Provide the [X, Y] coordinate of the cell's center where the given text is located.  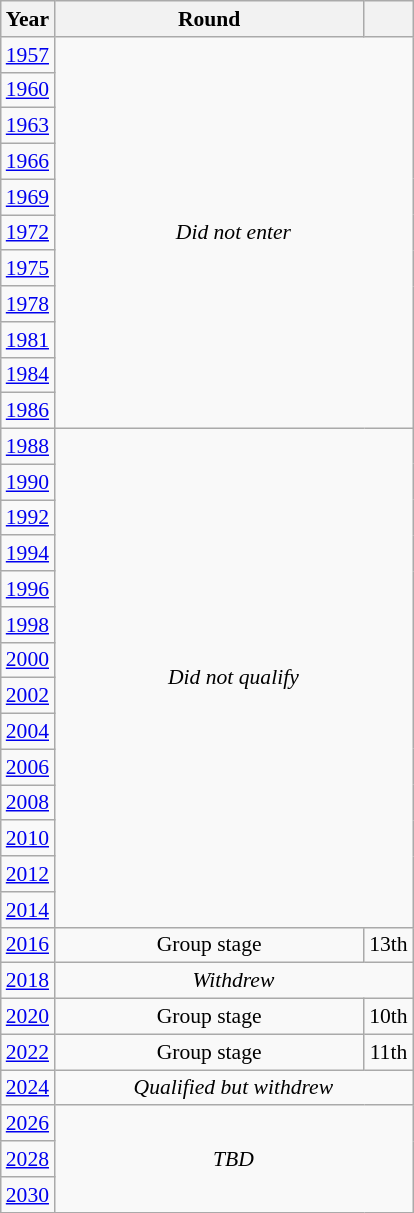
Round [209, 19]
1998 [28, 625]
10th [388, 1017]
2006 [28, 767]
1957 [28, 55]
1972 [28, 233]
1992 [28, 518]
1975 [28, 269]
2016 [28, 945]
2008 [28, 803]
2026 [28, 1124]
Did not enter [234, 233]
Withdrew [234, 981]
Did not qualify [234, 678]
2028 [28, 1159]
1988 [28, 447]
1994 [28, 554]
1990 [28, 482]
TBD [234, 1160]
2030 [28, 1195]
1986 [28, 411]
2004 [28, 732]
2018 [28, 981]
2000 [28, 660]
2022 [28, 1052]
2024 [28, 1088]
1996 [28, 589]
2010 [28, 839]
1984 [28, 375]
2014 [28, 910]
Year [28, 19]
1966 [28, 162]
1981 [28, 340]
2002 [28, 696]
1978 [28, 304]
11th [388, 1052]
1960 [28, 90]
2012 [28, 874]
1969 [28, 197]
13th [388, 945]
2020 [28, 1017]
1963 [28, 126]
Qualified but withdrew [234, 1088]
